Scan for the cell matching the given text and deliver its (X, Y) coordinate at center. 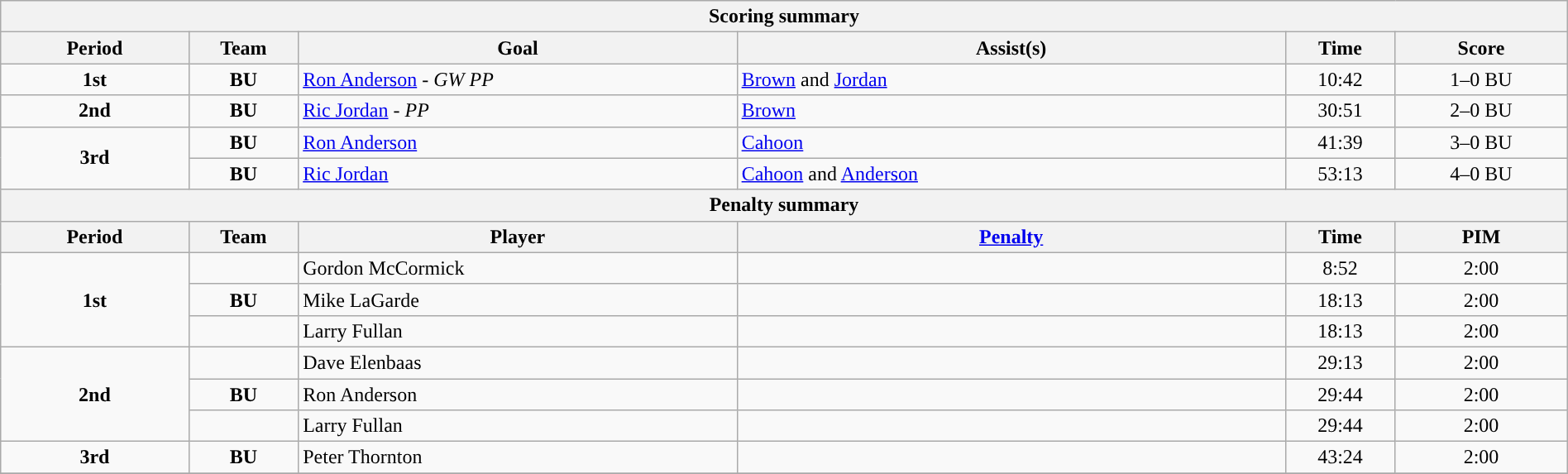
Brown (1011, 111)
Cahoon (1011, 142)
8:52 (1340, 268)
Dave Elenbaas (518, 362)
Ron Anderson - GW PP (518, 79)
Mike LaGarde (518, 299)
Ric Jordan - PP (518, 111)
Gordon McCormick (518, 268)
Penalty summary (784, 205)
2–0 BU (1481, 111)
29:13 (1340, 362)
Brown and Jordan (1011, 79)
53:13 (1340, 174)
1–0 BU (1481, 79)
Goal (518, 48)
Score (1481, 48)
10:42 (1340, 79)
43:24 (1340, 457)
PIM (1481, 237)
4–0 BU (1481, 174)
Penalty (1011, 237)
30:51 (1340, 111)
Cahoon and Anderson (1011, 174)
41:39 (1340, 142)
3–0 BU (1481, 142)
Player (518, 237)
Scoring summary (784, 17)
Assist(s) (1011, 48)
Ric Jordan (518, 174)
Peter Thornton (518, 457)
